Extract the (X, Y) coordinate from the center of the cell holding the provided text.  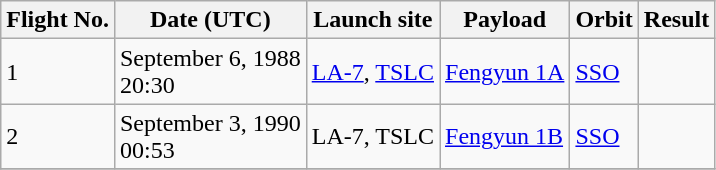
Result (676, 20)
Flight No. (58, 20)
Orbit (604, 20)
Fengyun 1B (505, 136)
September 3, 199000:53 (210, 136)
Payload (505, 20)
2 (58, 136)
1 (58, 72)
September 6, 198820:30 (210, 72)
Fengyun 1A (505, 72)
Date (UTC) (210, 20)
Launch site (372, 20)
